Determine the [x, y] coordinate at the center of the cell enclosing the given text.  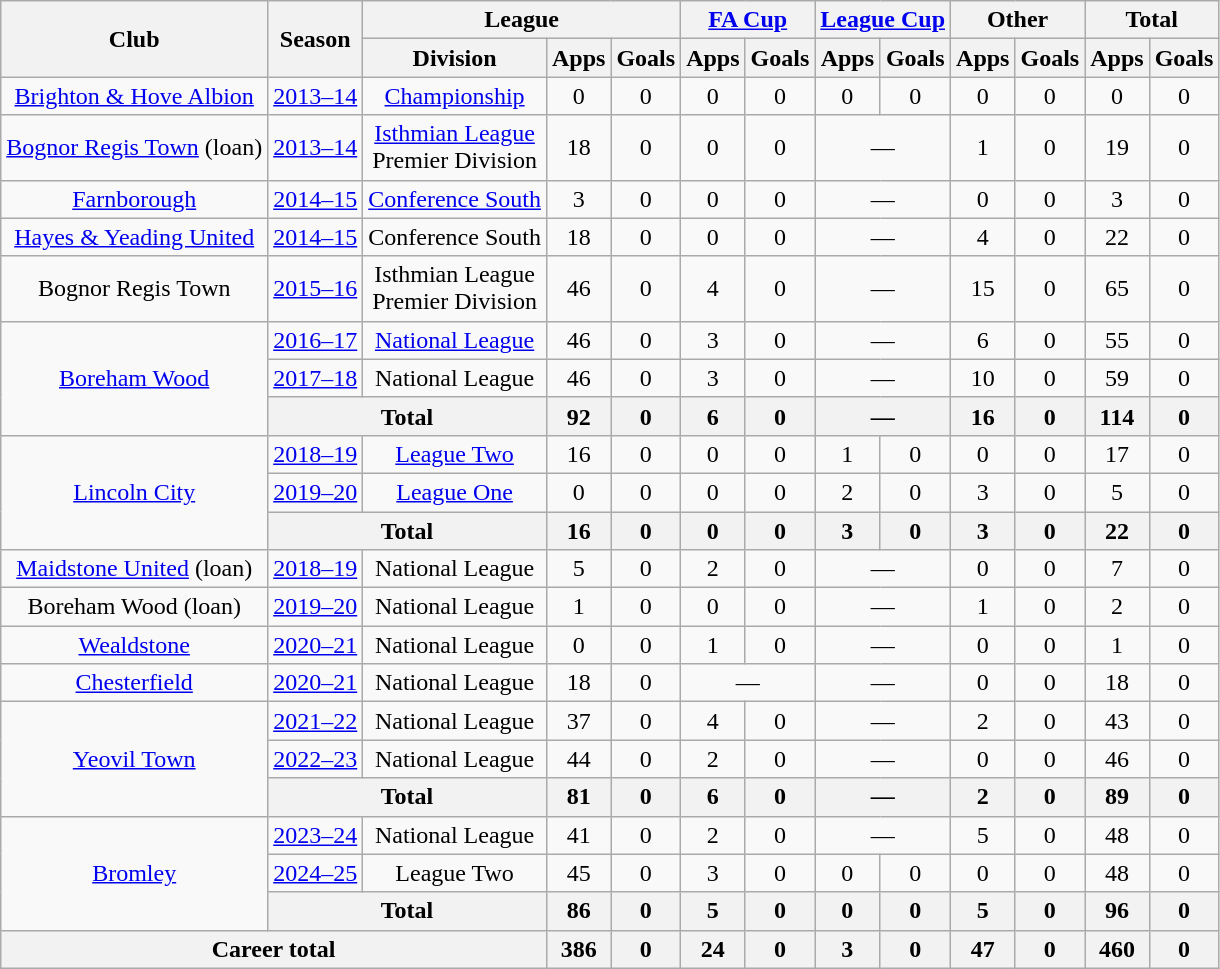
386 [578, 949]
81 [578, 797]
League [522, 20]
19 [1117, 148]
2023–24 [316, 835]
37 [578, 721]
59 [1117, 378]
86 [578, 911]
League Cup [883, 20]
24 [713, 949]
FA Cup [748, 20]
Bognor Regis Town [134, 288]
Chesterfield [134, 683]
Other [1018, 20]
2017–18 [316, 378]
15 [983, 288]
44 [578, 759]
Wealdstone [134, 645]
Club [134, 39]
Maidstone United (loan) [134, 569]
2021–22 [316, 721]
55 [1117, 340]
2015–16 [316, 288]
92 [578, 416]
47 [983, 949]
2024–25 [316, 873]
Bognor Regis Town (loan) [134, 148]
Championship [455, 96]
45 [578, 873]
460 [1117, 949]
Farnborough [134, 199]
89 [1117, 797]
96 [1117, 911]
43 [1117, 721]
10 [983, 378]
65 [1117, 288]
Season [316, 39]
Bromley [134, 873]
Yeovil Town [134, 759]
17 [1117, 454]
League One [455, 492]
Lincoln City [134, 492]
Boreham Wood [134, 378]
Hayes & Yeading United [134, 237]
114 [1117, 416]
2022–23 [316, 759]
Brighton & Hove Albion [134, 96]
Boreham Wood (loan) [134, 607]
2016–17 [316, 340]
Division [455, 58]
41 [578, 835]
Career total [274, 949]
7 [1117, 569]
